Identify which cell holds the provided text, then report its [x, y] central coordinate. 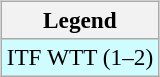
Legend [80, 20]
ITF WTT (1–2) [80, 57]
